Determine the [x, y] coordinate at the center of the cell enclosing the given text.  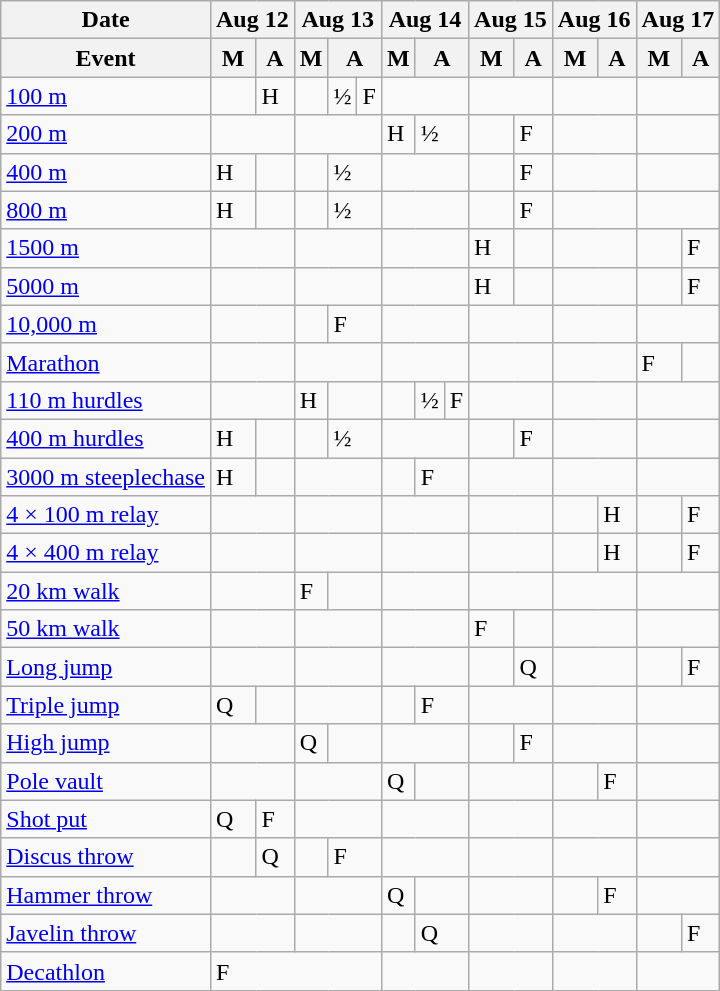
Pole vault [106, 781]
50 km walk [106, 629]
10,000 m [106, 324]
110 m hurdles [106, 400]
Aug 14 [424, 20]
Discus throw [106, 857]
Event [106, 58]
Shot put [106, 819]
5000 m [106, 286]
Decathlon [106, 971]
200 m [106, 134]
Long jump [106, 667]
High jump [106, 743]
3000 m steeplechase [106, 477]
4 × 100 m relay [106, 515]
Aug 17 [678, 20]
Triple jump [106, 705]
Marathon [106, 362]
400 m hurdles [106, 438]
Hammer throw [106, 895]
Aug 12 [252, 20]
400 m [106, 172]
Aug 16 [594, 20]
Aug 13 [338, 20]
800 m [106, 210]
Date [106, 20]
100 m [106, 96]
1500 m [106, 248]
Aug 15 [511, 20]
20 km walk [106, 591]
Javelin throw [106, 933]
4 × 400 m relay [106, 553]
